Identify which cell holds the provided text, then report its (x, y) central coordinate. 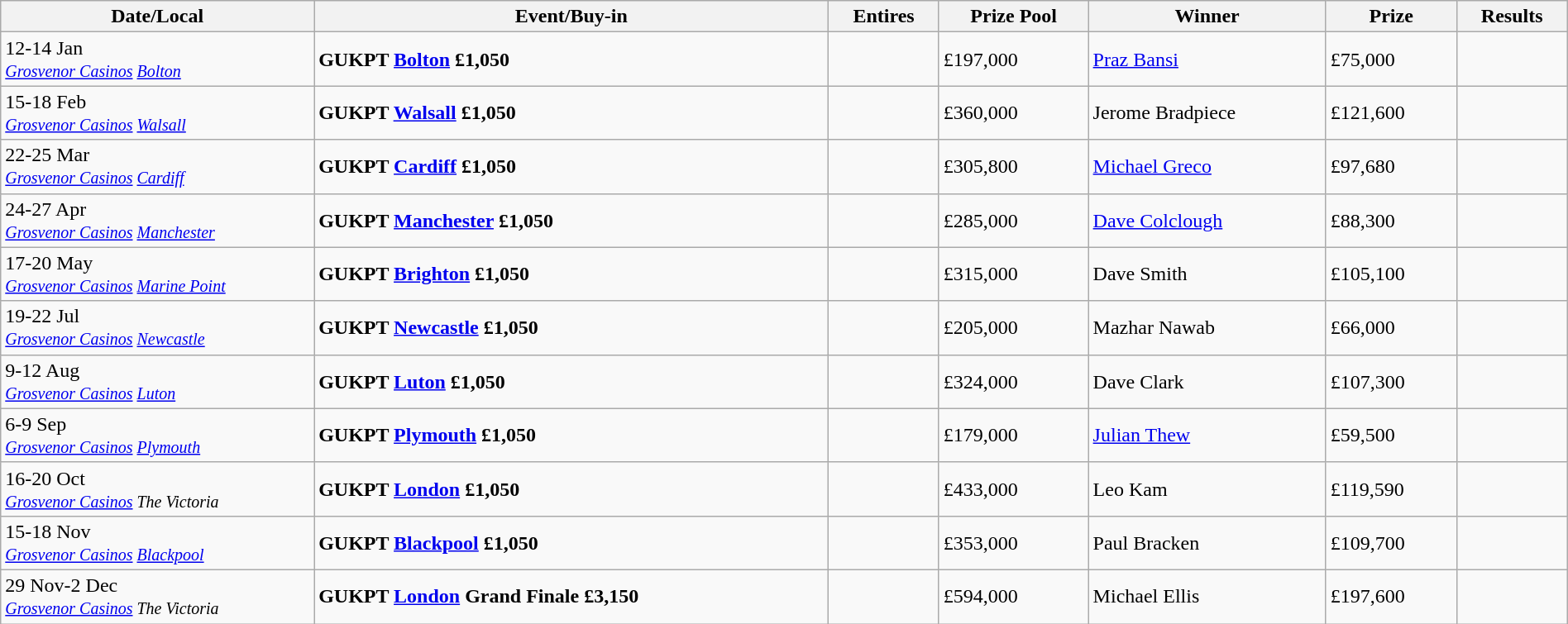
Date/Local (157, 17)
£433,000 (1014, 489)
£353,000 (1014, 542)
£75,000 (1391, 60)
6-9 SepGrosvenor Casinos Plymouth (157, 435)
Julian Thew (1207, 435)
£197,600 (1391, 597)
19-22 JulGrosvenor Casinos Newcastle (157, 327)
9-12 AugGrosvenor Casinos Luton (157, 382)
16-20 OctGrosvenor Casinos The Victoria (157, 489)
GUKPT Newcastle £1,050 (571, 327)
£59,500 (1391, 435)
Mazhar Nawab (1207, 327)
Michael Greco (1207, 167)
GUKPT Cardiff £1,050 (571, 167)
£66,000 (1391, 327)
Results (1512, 17)
Dave Colclough (1207, 220)
17-20 MayGrosvenor Casinos Marine Point (157, 274)
GUKPT Brighton £1,050 (571, 274)
GUKPT Plymouth £1,050 (571, 435)
£107,300 (1391, 382)
GUKPT Bolton £1,050 (571, 60)
£109,700 (1391, 542)
£594,000 (1014, 597)
GUKPT Luton £1,050 (571, 382)
Michael Ellis (1207, 597)
Dave Smith (1207, 274)
Entires (883, 17)
GUKPT London Grand Finale £3,150 (571, 597)
£305,800 (1014, 167)
Praz Bansi (1207, 60)
Leo Kam (1207, 489)
£119,590 (1391, 489)
£324,000 (1014, 382)
£179,000 (1014, 435)
£121,600 (1391, 112)
15-18 FebGrosvenor Casinos Walsall (157, 112)
GUKPT Walsall £1,050 (571, 112)
GUKPT London £1,050 (571, 489)
£97,680 (1391, 167)
£197,000 (1014, 60)
GUKPT Manchester £1,050 (571, 220)
GUKPT Blackpool £1,050 (571, 542)
Winner (1207, 17)
£360,000 (1014, 112)
£205,000 (1014, 327)
£88,300 (1391, 220)
Dave Clark (1207, 382)
Event/Buy-in (571, 17)
Paul Bracken (1207, 542)
£105,100 (1391, 274)
Jerome Bradpiece (1207, 112)
12-14 JanGrosvenor Casinos Bolton (157, 60)
15-18 NovGrosvenor Casinos Blackpool (157, 542)
29 Nov-2 DecGrosvenor Casinos The Victoria (157, 597)
£285,000 (1014, 220)
£315,000 (1014, 274)
Prize (1391, 17)
Prize Pool (1014, 17)
24-27 AprGrosvenor Casinos Manchester (157, 220)
22-25 MarGrosvenor Casinos Cardiff (157, 167)
